Locate the cell with the specified text and output its [X, Y] center coordinate. 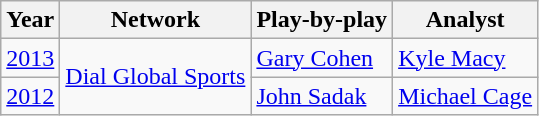
Michael Cage [466, 96]
Analyst [466, 20]
Gary Cohen [322, 58]
2012 [30, 96]
Dial Global Sports [156, 77]
Kyle Macy [466, 58]
John Sadak [322, 96]
2013 [30, 58]
Year [30, 20]
Play-by-play [322, 20]
Network [156, 20]
